Extract the (x, y) coordinate from the center of the cell holding the provided text.  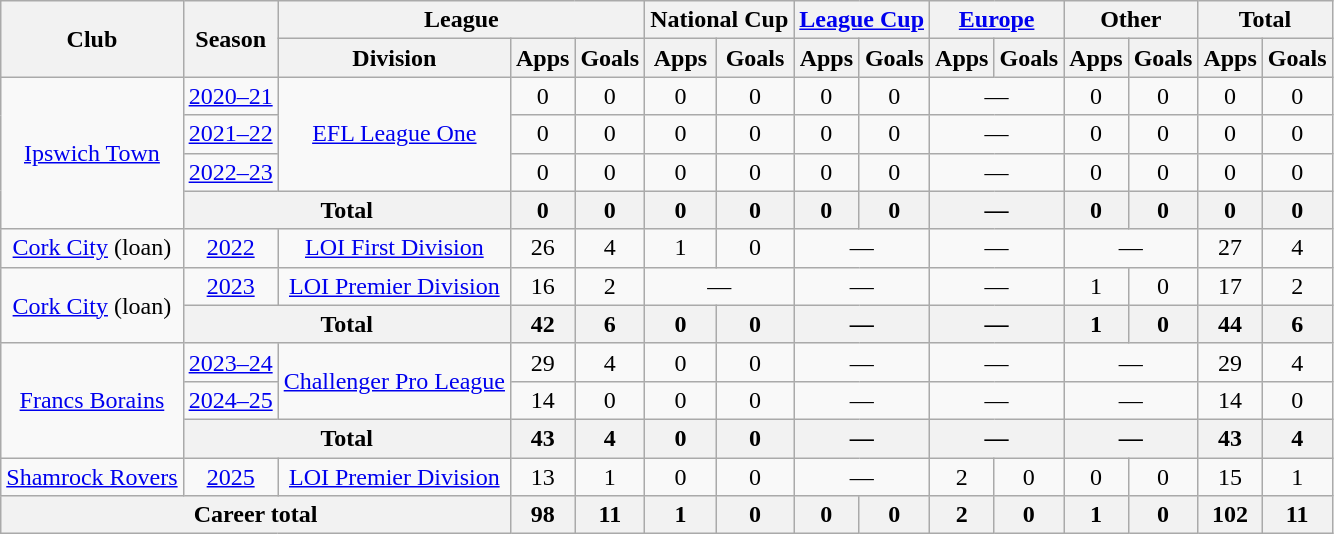
102 (1230, 515)
13 (542, 477)
EFL League One (394, 134)
2025 (230, 477)
2022 (230, 248)
2023–24 (230, 362)
League Cup (862, 20)
2020–21 (230, 96)
Division (394, 58)
National Cup (720, 20)
Career total (256, 515)
Other (1131, 20)
16 (542, 286)
2022–23 (230, 172)
Challenger Pro League (394, 381)
Ipswich Town (92, 153)
42 (542, 324)
27 (1230, 248)
LOI First Division (394, 248)
Shamrock Rovers (92, 477)
2023 (230, 286)
League (461, 20)
Europe (997, 20)
Season (230, 39)
15 (1230, 477)
17 (1230, 286)
Francs Borains (92, 400)
44 (1230, 324)
2021–22 (230, 134)
Club (92, 39)
26 (542, 248)
2024–25 (230, 400)
98 (542, 515)
